From the cell containing the given text, extract its center point as [X, Y] coordinate. 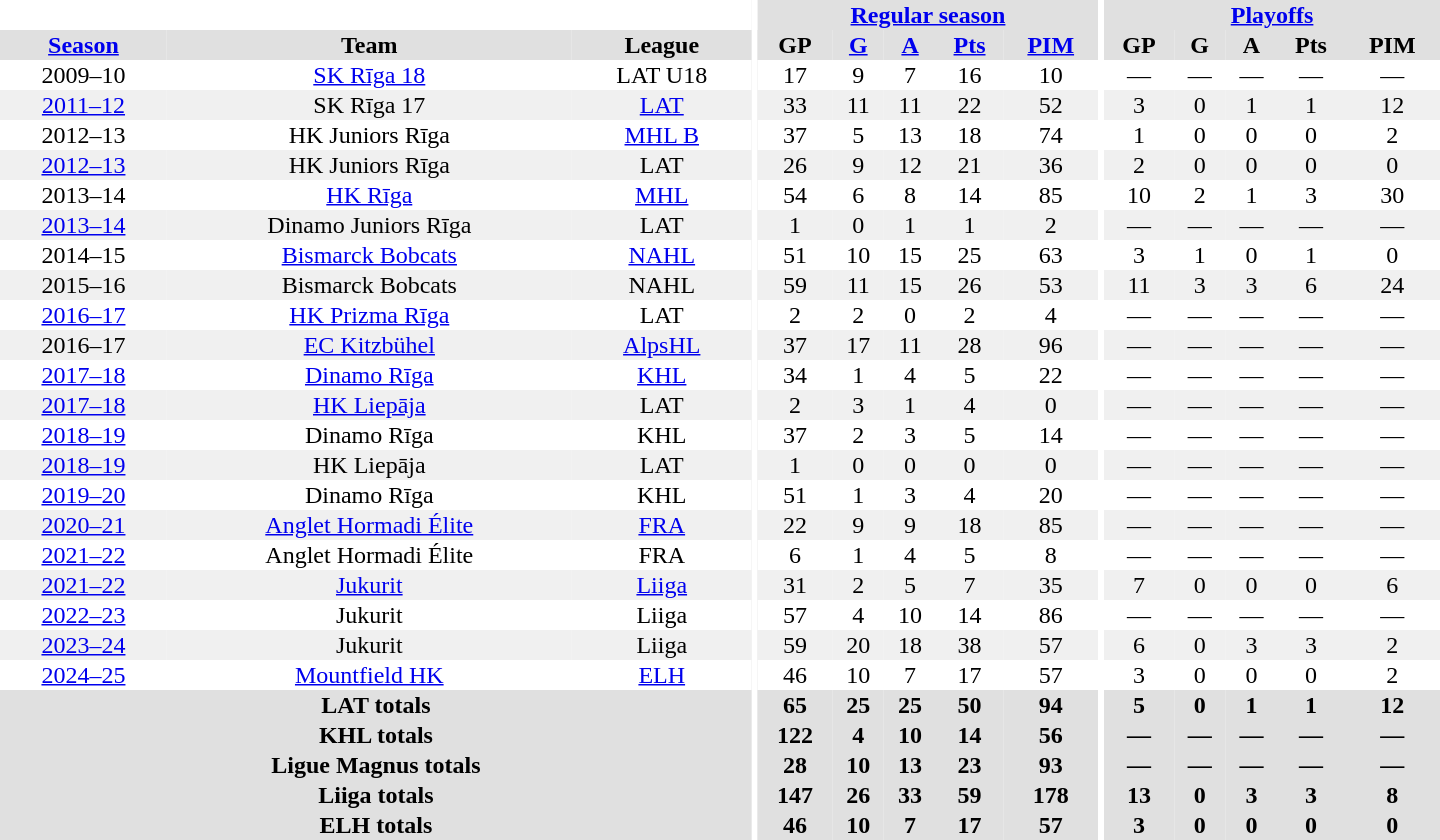
MHL B [662, 135]
2009–10 [84, 75]
KHL totals [376, 735]
34 [796, 375]
HK Prizma Rīga [370, 315]
2011–12 [84, 105]
23 [970, 765]
Season [84, 45]
2020–21 [84, 525]
EC Kitzbühel [370, 345]
178 [1050, 795]
52 [1050, 105]
56 [1050, 735]
36 [1050, 165]
35 [1050, 585]
30 [1392, 195]
86 [1050, 615]
MHL [662, 195]
65 [796, 705]
16 [970, 75]
LAT totals [376, 705]
Team [370, 45]
24 [1392, 285]
63 [1050, 255]
122 [796, 735]
38 [970, 645]
53 [1050, 285]
54 [796, 195]
74 [1050, 135]
147 [796, 795]
Mountfield HK [370, 675]
Playoffs [1272, 15]
ELH [662, 675]
Ligue Magnus totals [376, 765]
94 [1050, 705]
LAT U18 [662, 75]
96 [1050, 345]
2019–20 [84, 495]
50 [970, 705]
Liiga totals [376, 795]
SK Rīga 18 [370, 75]
Dinamo Juniors Rīga [370, 225]
Regular season [928, 15]
31 [796, 585]
AlpsHL [662, 345]
ELH totals [376, 825]
League [662, 45]
HK Rīga [370, 195]
SK Rīga 17 [370, 105]
2023–24 [84, 645]
2024–25 [84, 675]
21 [970, 165]
2014–15 [84, 255]
93 [1050, 765]
2015–16 [84, 285]
2022–23 [84, 615]
